Identify which cell holds the provided text, then report its (x, y) central coordinate. 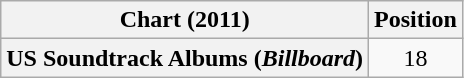
Position (416, 20)
Chart (2011) (185, 20)
US Soundtrack Albums (Billboard) (185, 58)
18 (416, 58)
